Detect which cell encompasses the target text, then output its (X, Y) center coordinate. 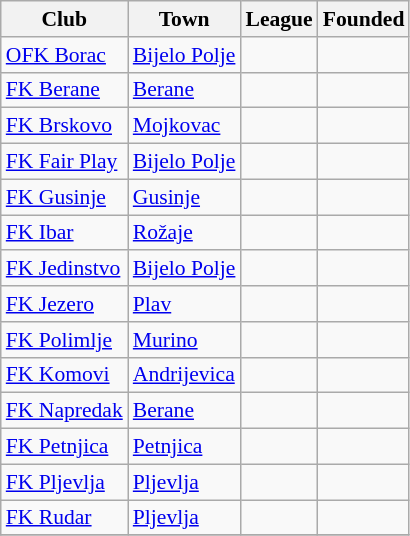
FK Jedinstvo (64, 269)
FK Ibar (64, 233)
FK Komovi (64, 375)
Rožaje (184, 233)
Founded (364, 19)
Mojkovac (184, 126)
FK Pljevlja (64, 482)
OFK Borac (64, 55)
Gusinje (184, 197)
FK Gusinje (64, 197)
FK Fair Play (64, 162)
Town (184, 19)
FK Polimlje (64, 340)
Andrijevica (184, 375)
FK Berane (64, 90)
Petnjica (184, 447)
FK Brskovo (64, 126)
Plav (184, 304)
League (278, 19)
FK Rudar (64, 518)
FK Napredak (64, 411)
FK Jezero (64, 304)
Club (64, 19)
FK Petnjica (64, 447)
Murino (184, 340)
